Extract the [X, Y] coordinate from the center of the cell holding the provided text.  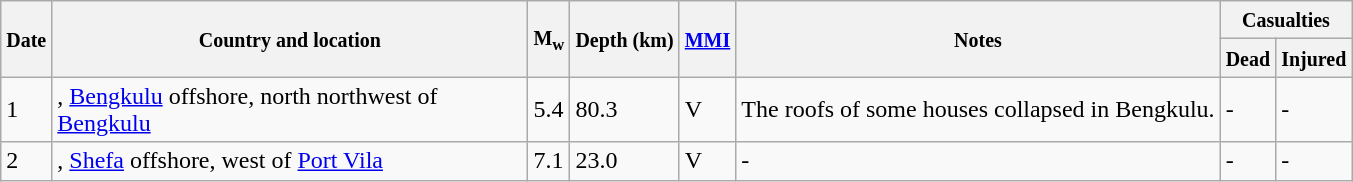
Dead [1248, 58]
23.0 [624, 161]
5.4 [549, 110]
Depth (km) [624, 39]
80.3 [624, 110]
MMI [708, 39]
Casualties [1286, 20]
7.1 [549, 161]
Mw [549, 39]
, Bengkulu offshore, north northwest of Bengkulu [290, 110]
2 [26, 161]
Date [26, 39]
Injured [1314, 58]
Notes [978, 39]
1 [26, 110]
The roofs of some houses collapsed in Bengkulu. [978, 110]
Country and location [290, 39]
, Shefa offshore, west of Port Vila [290, 161]
